Detect which cell encompasses the target text, then output its [x, y] center coordinate. 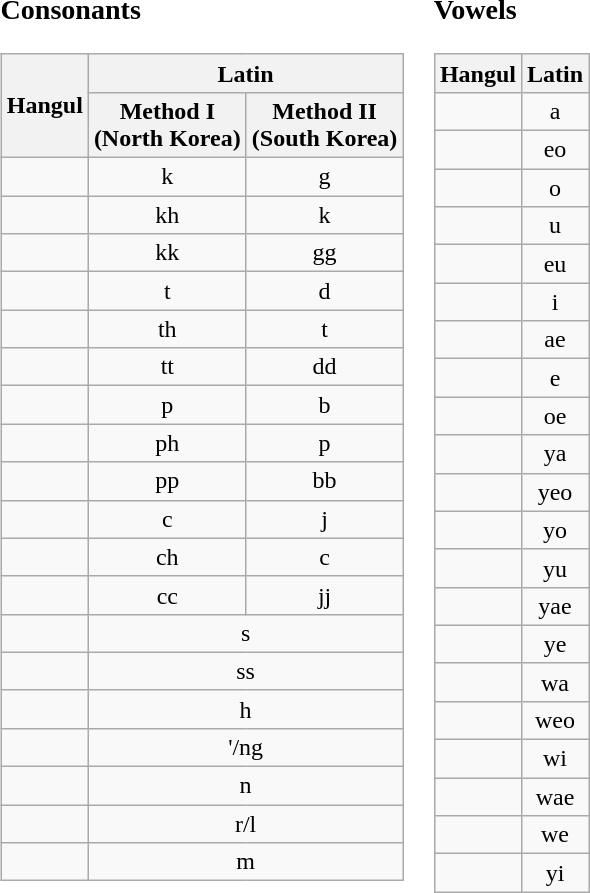
ae [554, 340]
wa [554, 682]
we [554, 835]
r/l [246, 824]
j [324, 519]
jj [324, 595]
yo [554, 530]
pp [167, 481]
yeo [554, 492]
h [246, 709]
dd [324, 367]
ya [554, 454]
yae [554, 606]
ss [246, 671]
ye [554, 644]
m [246, 862]
ch [167, 557]
Method I(North Korea) [167, 124]
s [246, 633]
ph [167, 443]
yi [554, 873]
gg [324, 253]
u [554, 226]
yu [554, 568]
b [324, 405]
n [246, 786]
o [554, 188]
eo [554, 150]
kk [167, 253]
cc [167, 595]
Method II(South Korea) [324, 124]
g [324, 177]
weo [554, 720]
oe [554, 416]
d [324, 291]
wae [554, 797]
kh [167, 215]
a [554, 111]
eu [554, 264]
th [167, 329]
e [554, 378]
i [554, 302]
wi [554, 759]
bb [324, 481]
tt [167, 367]
'/ng [246, 747]
